Extract the [X, Y] coordinate from the center of the cell holding the provided text.  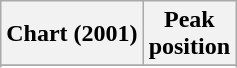
Peakposition [189, 34]
Chart (2001) [72, 34]
